Scan for the cell matching the given text and deliver its (X, Y) coordinate at center. 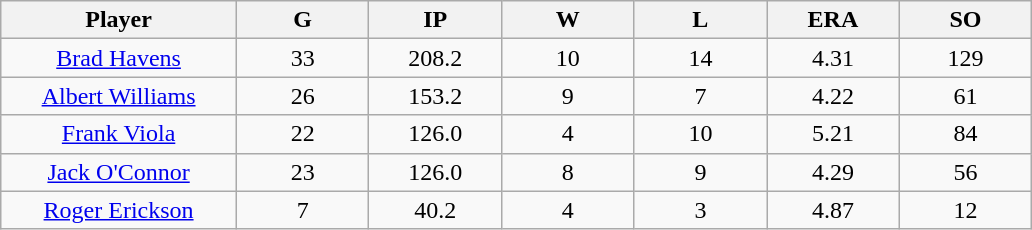
4.31 (834, 58)
3 (700, 210)
Brad Havens (119, 58)
14 (700, 58)
61 (966, 96)
Jack O'Connor (119, 172)
4.22 (834, 96)
22 (302, 134)
5.21 (834, 134)
4.29 (834, 172)
23 (302, 172)
8 (568, 172)
153.2 (436, 96)
56 (966, 172)
129 (966, 58)
40.2 (436, 210)
Frank Viola (119, 134)
208.2 (436, 58)
IP (436, 20)
33 (302, 58)
Roger Erickson (119, 210)
W (568, 20)
SO (966, 20)
Albert Williams (119, 96)
ERA (834, 20)
Player (119, 20)
12 (966, 210)
4.87 (834, 210)
84 (966, 134)
26 (302, 96)
G (302, 20)
L (700, 20)
